Pinpoint the cell where the given text exists, returning its (x, y) midpoint coordinate. 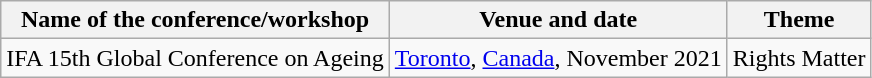
Toronto, Canada, November 2021 (558, 58)
Rights Matter (799, 58)
Theme (799, 20)
Venue and date (558, 20)
IFA 15th Global Conference on Ageing (196, 58)
Name of the conference/workshop (196, 20)
